Return (x, y) of the center of cell containing provided text 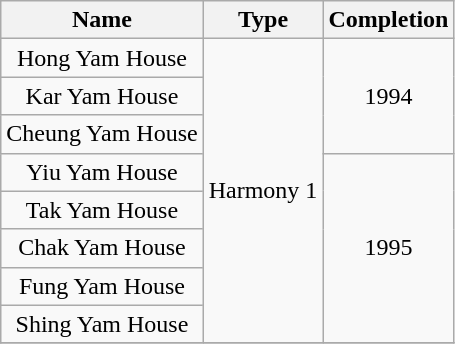
Harmony 1 (263, 191)
1995 (388, 248)
Hong Yam House (102, 58)
Fung Yam House (102, 286)
Chak Yam House (102, 248)
Tak Yam House (102, 210)
Name (102, 20)
Completion (388, 20)
Yiu Yam House (102, 172)
Kar Yam House (102, 96)
Shing Yam House (102, 324)
Cheung Yam House (102, 134)
Type (263, 20)
1994 (388, 96)
